Return the [x, y] coordinate for the center point of the cell that contains the specified text.  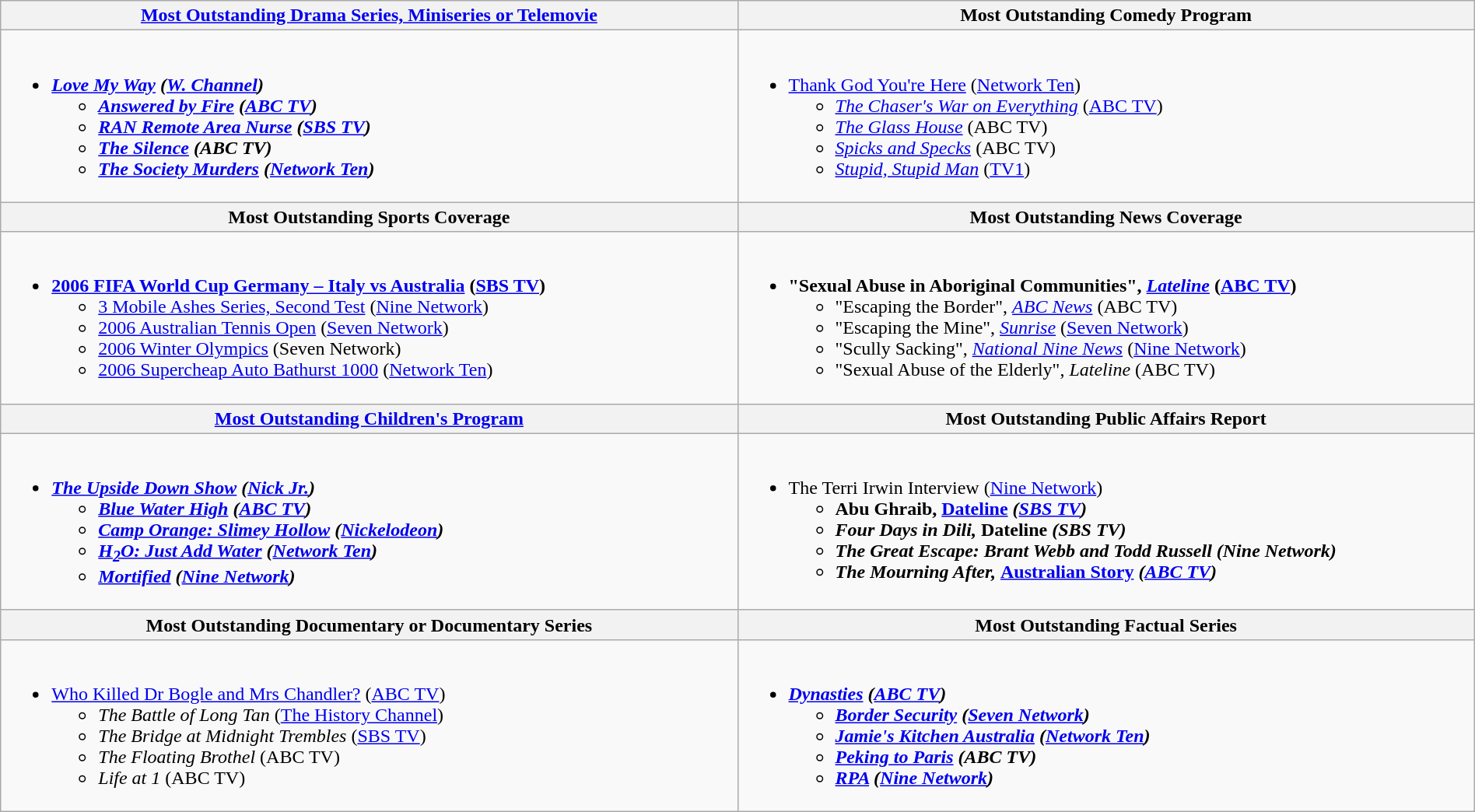
Most Outstanding Children's Program [369, 418]
Dynasties (ABC TV)Border Security (Seven Network)Jamie's Kitchen Australia (Network Ten)Peking to Paris (ABC TV)RPA (Nine Network) [1106, 725]
Love My Way (W. Channel)Answered by Fire (ABC TV)RAN Remote Area Nurse (SBS TV)The Silence (ABC TV)The Society Murders (Network Ten) [369, 117]
Most Outstanding Documentary or Documentary Series [369, 625]
Most Outstanding Comedy Program [1106, 16]
Most Outstanding News Coverage [1106, 217]
Most Outstanding Public Affairs Report [1106, 418]
Thank God You're Here (Network Ten)The Chaser's War on Everything (ABC TV)The Glass House (ABC TV)Spicks and Specks (ABC TV)Stupid, Stupid Man (TV1) [1106, 117]
Most Outstanding Sports Coverage [369, 217]
Most Outstanding Factual Series [1106, 625]
Most Outstanding Drama Series, Miniseries or Telemovie [369, 16]
